Identify which cell holds the provided text, then report its [x, y] central coordinate. 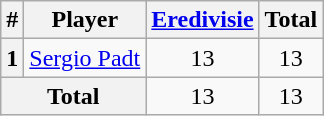
# [12, 20]
Sergio Padt [85, 58]
Player [85, 20]
Eredivisie [202, 20]
1 [12, 58]
